From the cell containing the given text, extract its center point as (X, Y) coordinate. 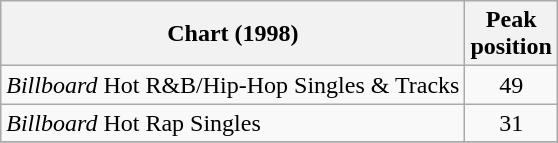
49 (511, 85)
Chart (1998) (233, 34)
Billboard Hot Rap Singles (233, 123)
Billboard Hot R&B/Hip-Hop Singles & Tracks (233, 85)
Peakposition (511, 34)
31 (511, 123)
